Capture the cell that displays the provided text and extract its (X, Y) central coordinate. 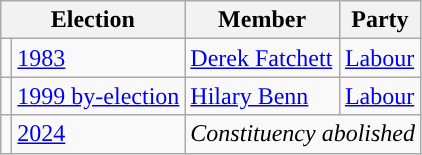
1999 by-election (98, 96)
Derek Fatchett (262, 58)
Constituency abolished (303, 134)
Member (262, 20)
Election (93, 20)
2024 (98, 134)
Hilary Benn (262, 96)
Party (380, 20)
1983 (98, 58)
